Search for the cell housing the specified text and yield its [x, y] center coordinate. 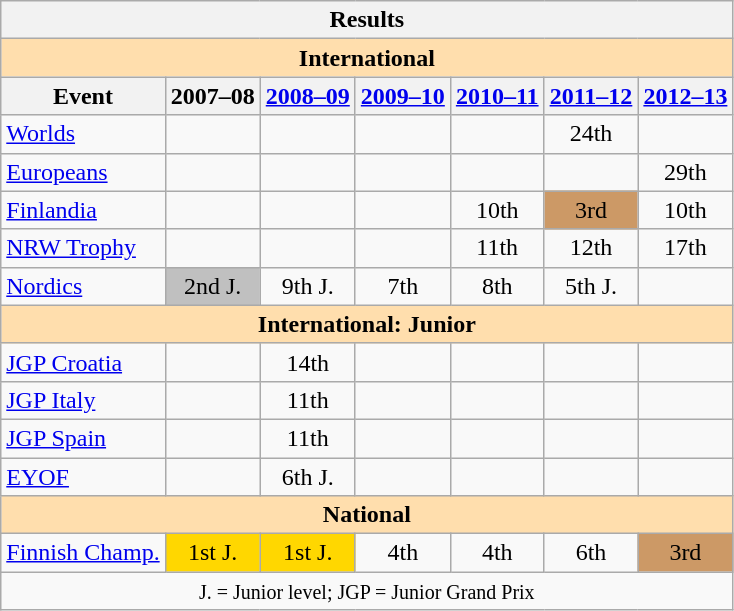
6th [591, 553]
12th [591, 248]
2009–10 [402, 96]
2010–11 [497, 96]
29th [686, 172]
Nordics [83, 286]
9th J. [308, 286]
JGP Italy [83, 400]
6th J. [308, 477]
J. = Junior level; JGP = Junior Grand Prix [367, 591]
8th [497, 286]
14th [308, 362]
NRW Trophy [83, 248]
International [367, 58]
JGP Croatia [83, 362]
Event [83, 96]
2012–13 [686, 96]
17th [686, 248]
2008–09 [308, 96]
2007–08 [212, 96]
Finlandia [83, 210]
24th [591, 134]
Europeans [83, 172]
National [367, 515]
2nd J. [212, 286]
EYOF [83, 477]
JGP Spain [83, 438]
7th [402, 286]
2011–12 [591, 96]
Finnish Champ. [83, 553]
International: Junior [367, 324]
Results [367, 20]
5th J. [591, 286]
Worlds [83, 134]
